Output the [X, Y] coordinate of the center of the cell containing the given text.  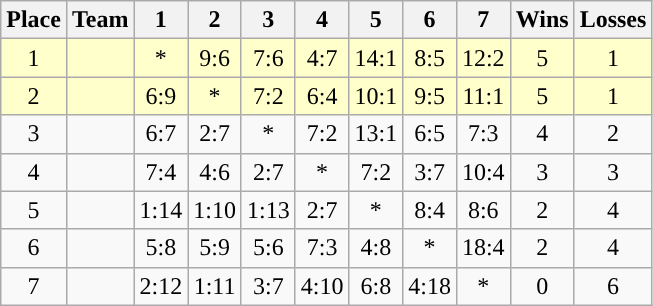
9:6 [215, 58]
12:2 [483, 58]
4:10 [322, 286]
4:18 [430, 286]
7:6 [268, 58]
1:10 [215, 210]
0 [542, 286]
10:4 [483, 172]
7:4 [161, 172]
Wins [542, 20]
4:8 [376, 248]
5:8 [161, 248]
8:4 [430, 210]
6:9 [161, 96]
Team [100, 20]
4:7 [322, 58]
14:1 [376, 58]
13:1 [376, 134]
5:6 [268, 248]
11:1 [483, 96]
6:5 [430, 134]
18:4 [483, 248]
9:5 [430, 96]
4:6 [215, 172]
8:5 [430, 58]
2:12 [161, 286]
Losses [613, 20]
6:7 [161, 134]
1:11 [215, 286]
Place [34, 20]
5:9 [215, 248]
1:14 [161, 210]
1:13 [268, 210]
6:8 [376, 286]
10:1 [376, 96]
6:4 [322, 96]
8:6 [483, 210]
